Find where the given text appears and provide that cell's center as (X, Y) coordinate. 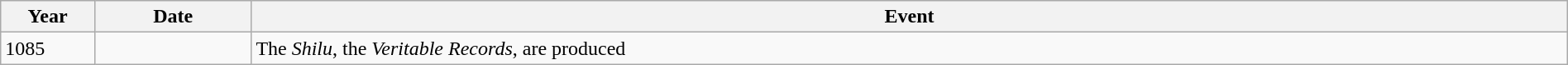
Year (48, 17)
The Shilu, the Veritable Records, are produced (910, 48)
Date (172, 17)
1085 (48, 48)
Event (910, 17)
